Capture the cell that displays the provided text and extract its [X, Y] central coordinate. 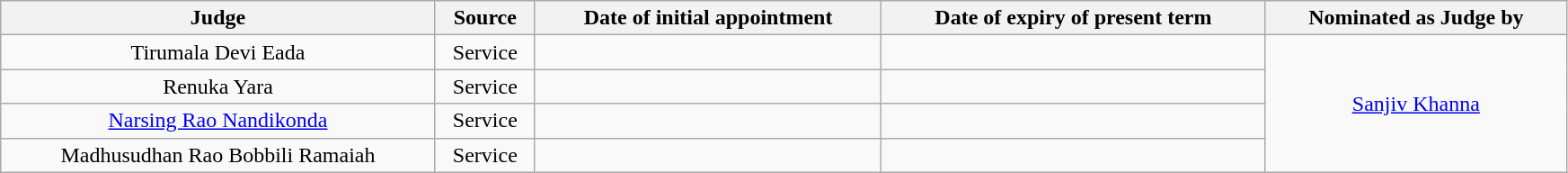
Nominated as Judge by [1416, 18]
Sanjiv Khanna [1416, 104]
Date of expiry of present term [1073, 18]
Source [485, 18]
Narsing Rao Nandikonda [217, 121]
Judge [217, 18]
Tirumala Devi Eada [217, 52]
Madhusudhan Rao Bobbili Ramaiah [217, 155]
Renuka Yara [217, 86]
Date of initial appointment [708, 18]
